Output the [x, y] coordinate of the center of the cell containing the given text.  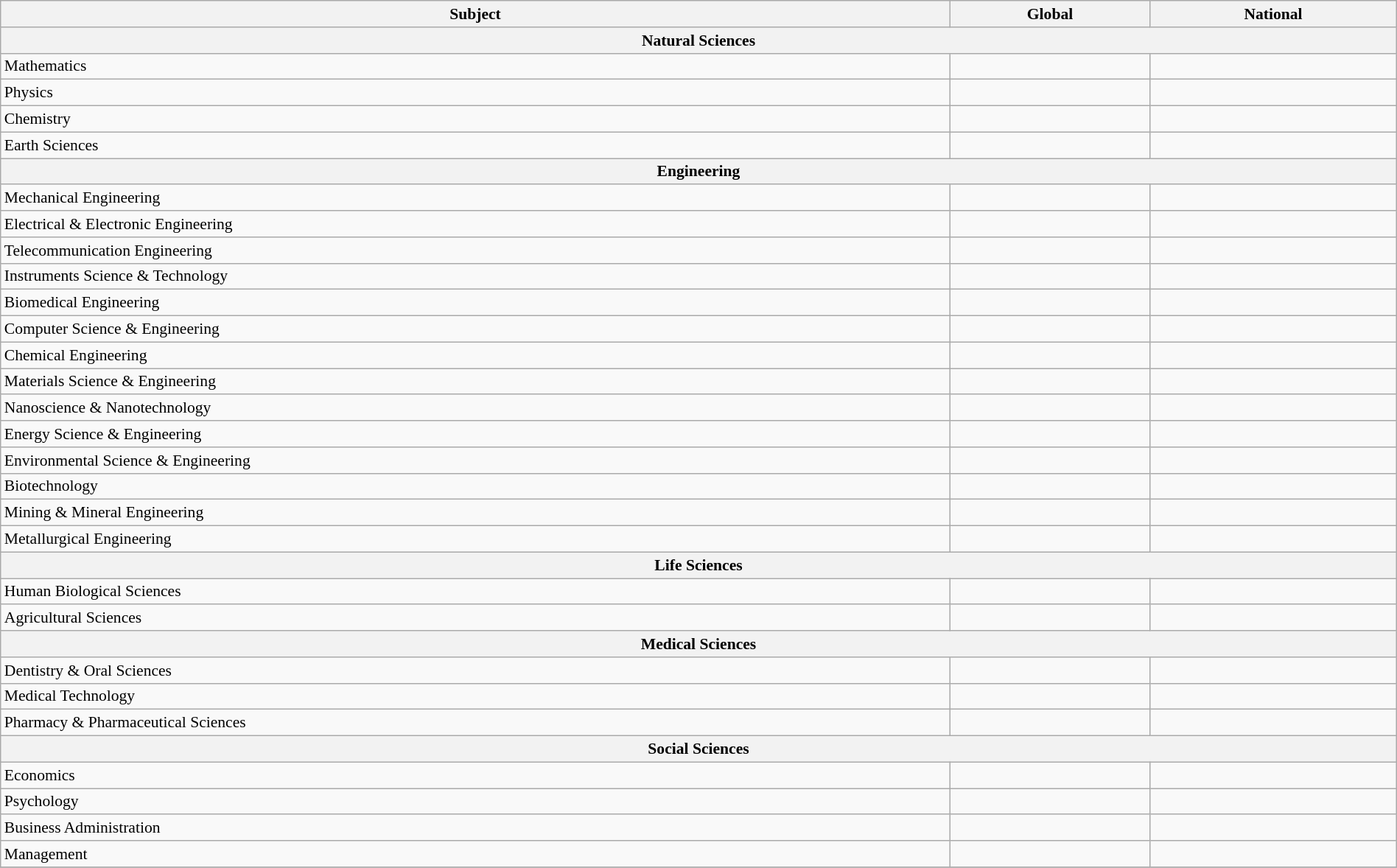
Physics [475, 93]
Mathematics [475, 66]
Nanoscience & Nanotechnology [475, 408]
Pharmacy & Pharmaceutical Sciences [475, 723]
Business Administration [475, 828]
Biotechnology [475, 486]
Chemistry [475, 119]
Global [1050, 14]
Mining & Mineral Engineering [475, 513]
Materials Science & Engineering [475, 382]
Psychology [475, 802]
Earth Sciences [475, 145]
Medical Sciences [698, 644]
Human Biological Sciences [475, 592]
National [1273, 14]
Agricultural Sciences [475, 618]
Chemical Engineering [475, 355]
Electrical & Electronic Engineering [475, 224]
Energy Science & Engineering [475, 434]
Metallurgical Engineering [475, 539]
Dentistry & Oral Sciences [475, 671]
Medical Technology [475, 696]
Management [475, 854]
Computer Science & Engineering [475, 329]
Mechanical Engineering [475, 198]
Natural Sciences [698, 41]
Biomedical Engineering [475, 303]
Life Sciences [698, 565]
Engineering [698, 172]
Subject [475, 14]
Social Sciences [698, 749]
Environmental Science & Engineering [475, 461]
Economics [475, 775]
Telecommunication Engineering [475, 251]
Instruments Science & Technology [475, 276]
